For the text-containing cell, return its midpoint in (x, y) coordinate format. 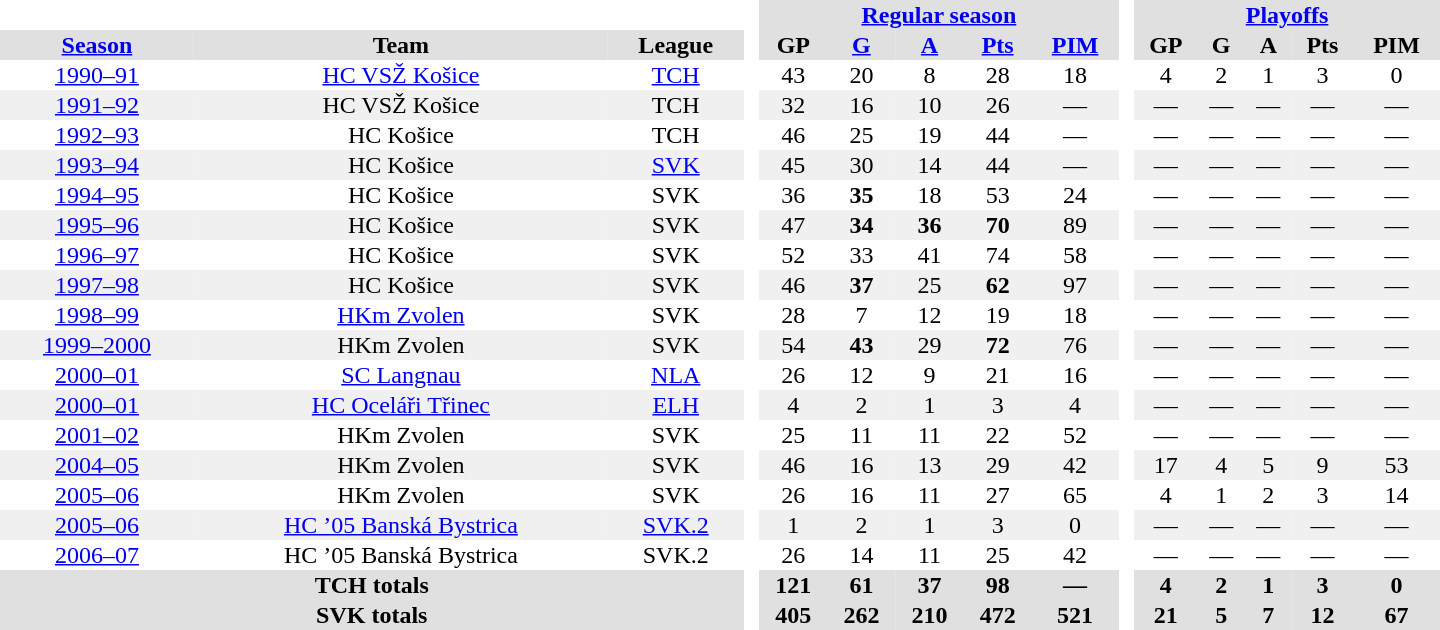
1991–92 (97, 105)
1997–98 (97, 285)
League (676, 45)
210 (929, 615)
1994–95 (97, 195)
SVK totals (372, 615)
70 (998, 225)
45 (793, 165)
67 (1396, 615)
SC Langnau (401, 375)
27 (998, 495)
33 (861, 255)
54 (793, 345)
76 (1076, 345)
98 (998, 585)
47 (793, 225)
472 (998, 615)
72 (998, 345)
Regular season (938, 15)
Team (401, 45)
62 (998, 285)
1998–99 (97, 315)
32 (793, 105)
34 (861, 225)
121 (793, 585)
97 (1076, 285)
1996–97 (97, 255)
13 (929, 465)
HC Oceláři Třinec (401, 405)
20 (861, 75)
521 (1076, 615)
89 (1076, 225)
Playoffs (1287, 15)
1995–96 (97, 225)
262 (861, 615)
22 (998, 435)
30 (861, 165)
2006–07 (97, 555)
1990–91 (97, 75)
NLA (676, 375)
405 (793, 615)
41 (929, 255)
ELH (676, 405)
24 (1076, 195)
58 (1076, 255)
35 (861, 195)
8 (929, 75)
61 (861, 585)
2001–02 (97, 435)
65 (1076, 495)
74 (998, 255)
1992–93 (97, 135)
1993–94 (97, 165)
1999–2000 (97, 345)
TCH totals (372, 585)
2004–05 (97, 465)
17 (1166, 465)
10 (929, 105)
Season (97, 45)
